Return [X, Y] of the center of cell containing provided text 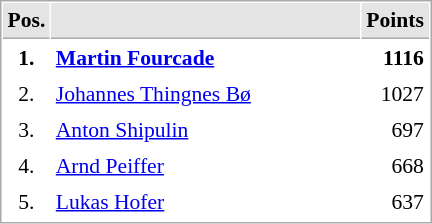
Arnd Peiffer [206, 165]
Johannes Thingnes Bø [206, 93]
Points [396, 21]
5. [26, 201]
2. [26, 93]
4. [26, 165]
Martin Fourcade [206, 57]
Anton Shipulin [206, 129]
668 [396, 165]
Pos. [26, 21]
1. [26, 57]
1116 [396, 57]
637 [396, 201]
Lukas Hofer [206, 201]
3. [26, 129]
697 [396, 129]
1027 [396, 93]
